Locate the cell with the specified text and output its [x, y] center coordinate. 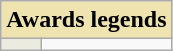
Awards legends [86, 20]
